Return (x, y) of the center of cell containing provided text 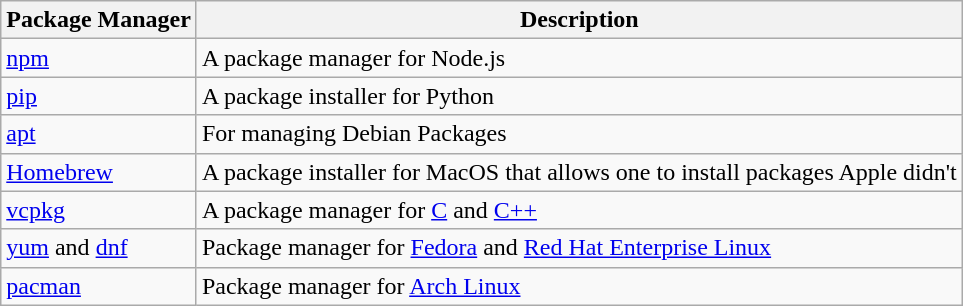
Package manager for Arch Linux (579, 286)
A package installer for Python (579, 96)
apt (99, 134)
For managing Debian Packages (579, 134)
yum and dnf (99, 248)
pip (99, 96)
Package manager for Fedora and Red Hat Enterprise Linux (579, 248)
vcpkg (99, 210)
Package Manager (99, 20)
Description (579, 20)
npm (99, 58)
Homebrew (99, 172)
A package installer for MacOS that allows one to install packages Apple didn't (579, 172)
pacman (99, 286)
A package manager for C and C++ (579, 210)
A package manager for Node.js (579, 58)
